Capture the cell that displays the provided text and extract its (x, y) central coordinate. 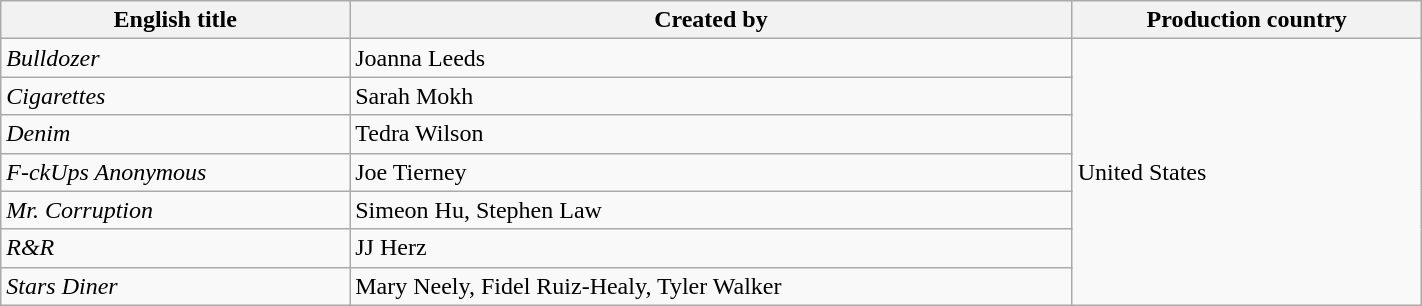
F-ckUps Anonymous (176, 172)
Created by (711, 20)
English title (176, 20)
Production country (1246, 20)
United States (1246, 172)
Joe Tierney (711, 172)
Denim (176, 134)
JJ Herz (711, 248)
Stars Diner (176, 286)
Mary Neely, Fidel Ruiz-Healy, Tyler Walker (711, 286)
Tedra Wilson (711, 134)
Bulldozer (176, 58)
R&R (176, 248)
Joanna Leeds (711, 58)
Mr. Corruption (176, 210)
Sarah Mokh (711, 96)
Simeon Hu, Stephen Law (711, 210)
Cigarettes (176, 96)
